Identify which cell holds the provided text, then report its (x, y) central coordinate. 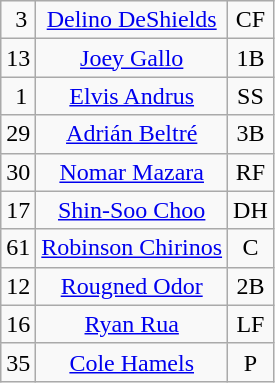
Nomar Mazara (132, 172)
3B (251, 134)
CF (251, 20)
Rougned Odor (132, 286)
35 (18, 362)
Cole Hamels (132, 362)
16 (18, 324)
12 (18, 286)
17 (18, 210)
61 (18, 248)
RF (251, 172)
Elvis Andrus (132, 96)
SS (251, 96)
Delino DeShields (132, 20)
2B (251, 286)
DH (251, 210)
Adrián Beltré (132, 134)
13 (18, 58)
LF (251, 324)
Ryan Rua (132, 324)
30 (18, 172)
29 (18, 134)
P (251, 362)
1 (18, 96)
C (251, 248)
Robinson Chirinos (132, 248)
3 (18, 20)
1B (251, 58)
Joey Gallo (132, 58)
Shin-Soo Choo (132, 210)
